Find where the given text appears and provide that cell's center as (X, Y) coordinate. 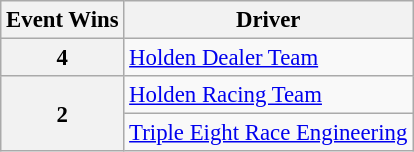
Holden Dealer Team (268, 58)
Event Wins (62, 20)
Driver (268, 20)
2 (62, 114)
Holden Racing Team (268, 95)
Triple Eight Race Engineering (268, 133)
4 (62, 58)
